Search for the cell housing the specified text and yield its [X, Y] center coordinate. 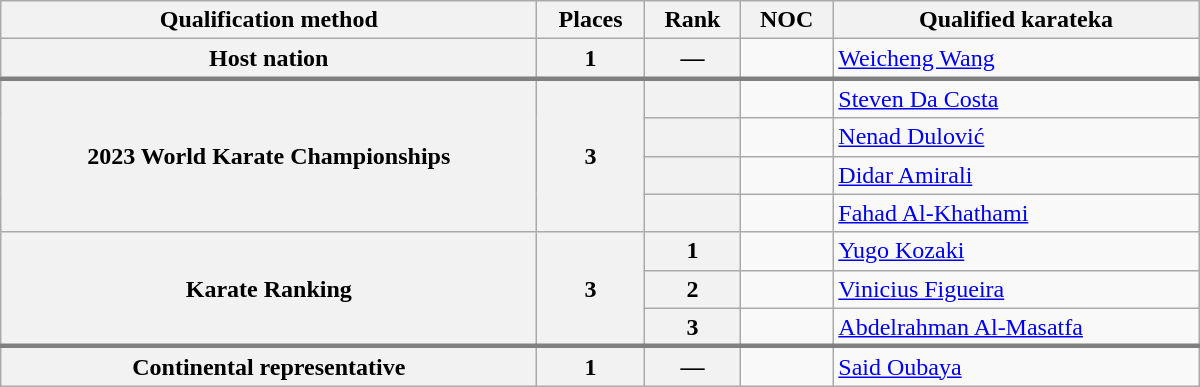
Fahad Al-Khathami [1016, 213]
Karate Ranking [269, 289]
Steven Da Costa [1016, 98]
Rank [692, 20]
Places [591, 20]
Said Oubaya [1016, 366]
NOC [787, 20]
Qualification method [269, 20]
Nenad Dulović [1016, 137]
Abdelrahman Al-Masatfa [1016, 327]
Vinicius Figueira [1016, 289]
Didar Amirali [1016, 175]
Continental representative [269, 366]
2 [692, 289]
Weicheng Wang [1016, 59]
Yugo Kozaki [1016, 251]
Host nation [269, 59]
2023 World Karate Championships [269, 155]
Qualified karateka [1016, 20]
